Pinpoint the cell where the given text exists, returning its (x, y) midpoint coordinate. 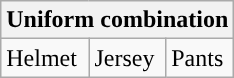
Pants (200, 58)
Jersey (128, 58)
Helmet (45, 58)
Uniform combination (118, 20)
